Extract the (x, y) coordinate from the center of the cell holding the provided text.  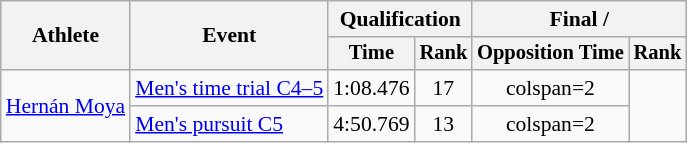
Hernán Moya (66, 106)
1:08.476 (371, 88)
13 (444, 124)
Opposition Time (550, 54)
Qualification (400, 19)
4:50.769 (371, 124)
Men's pursuit C5 (229, 124)
Athlete (66, 36)
Men's time trial C4–5 (229, 88)
17 (444, 88)
Final / (579, 19)
Event (229, 36)
Time (371, 54)
